Identify which cell holds the provided text, then report its [X, Y] central coordinate. 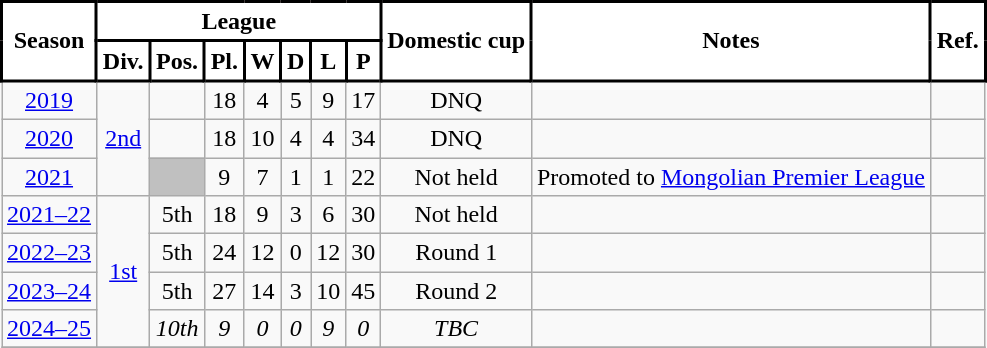
10th [178, 329]
7 [262, 177]
Notes [730, 42]
17 [364, 100]
6 [328, 215]
Promoted to Mongolian Premier League [730, 177]
Div. [124, 61]
2022–23 [50, 253]
Pos. [178, 61]
Round 2 [456, 291]
Season [50, 42]
D [296, 61]
2019 [50, 100]
Ref. [958, 42]
34 [364, 138]
Domestic cup [456, 42]
2021 [50, 177]
24 [224, 253]
P [364, 61]
W [262, 61]
5 [296, 100]
22 [364, 177]
2020 [50, 138]
League [239, 22]
1st [124, 272]
2nd [124, 138]
2024–25 [50, 329]
45 [364, 291]
Pl. [224, 61]
27 [224, 291]
TBC [456, 329]
L [328, 61]
14 [262, 291]
2023–24 [50, 291]
Round 1 [456, 253]
2021–22 [50, 215]
